Detect which cell encompasses the target text, then output its (X, Y) center coordinate. 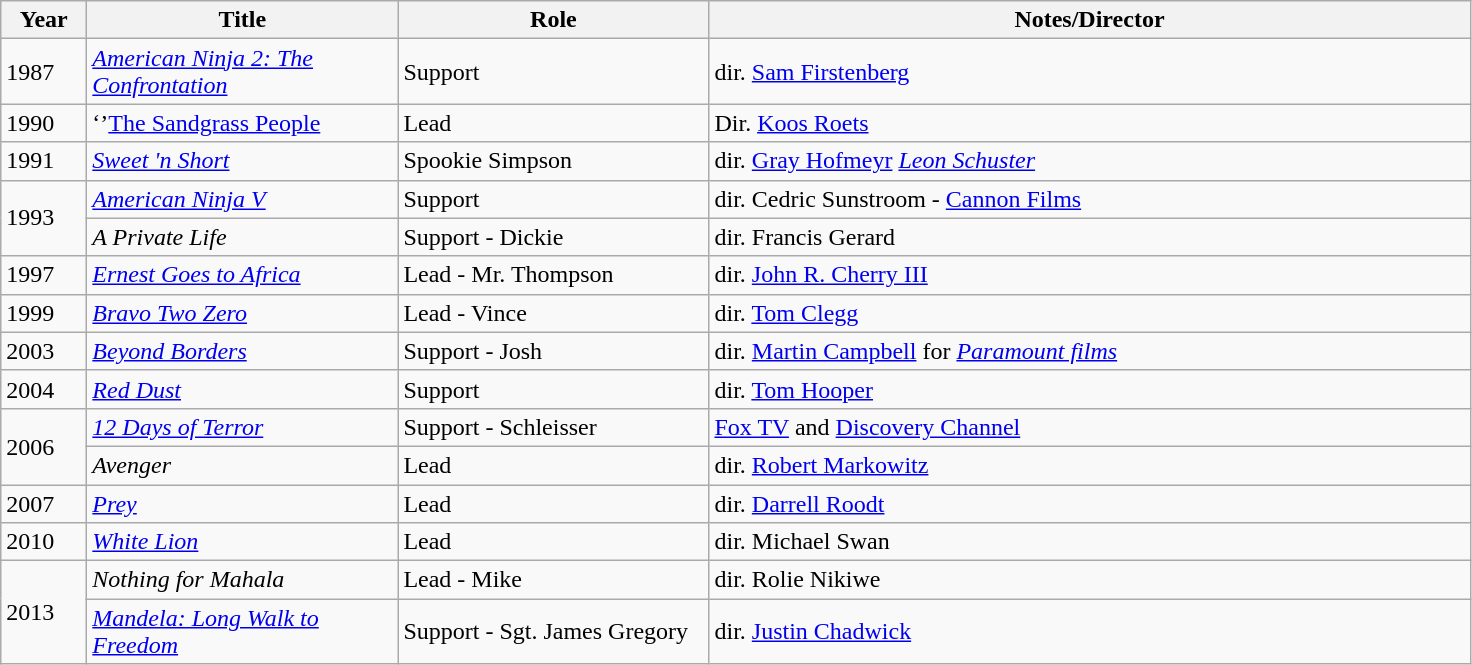
Support - Dickie (554, 237)
Beyond Borders (242, 351)
dir. Sam Firstenberg (1090, 72)
1991 (44, 161)
Prey (242, 503)
dir. Michael Swan (1090, 542)
American Ninja 2: The Confrontation (242, 72)
Red Dust (242, 389)
Lead - Vince (554, 313)
dir. John R. Cherry III (1090, 275)
Sweet 'n Short (242, 161)
2006 (44, 446)
‘’The Sandgrass People (242, 123)
dir. Cedric Sunstroom - Cannon Films (1090, 199)
1990 (44, 123)
2010 (44, 542)
White Lion (242, 542)
Bravo Two Zero (242, 313)
Support - Josh (554, 351)
dir. Robert Markowitz (1090, 465)
2004 (44, 389)
Lead - Mike (554, 580)
Ernest Goes to Africa (242, 275)
dir. Francis Gerard (1090, 237)
1997 (44, 275)
Fox TV and Discovery Channel (1090, 427)
Year (44, 20)
1987 (44, 72)
Dir. Koos Roets (1090, 123)
dir. Justin Chadwick (1090, 632)
2013 (44, 612)
Lead - Mr. Thompson (554, 275)
dir. Rolie Nikiwe (1090, 580)
2007 (44, 503)
dir. Tom Hooper (1090, 389)
dir. Gray Hofmeyr Leon Schuster (1090, 161)
dir. Martin Campbell for Paramount films (1090, 351)
Notes/Director (1090, 20)
Support - Schleisser (554, 427)
2003 (44, 351)
dir. Tom Clegg (1090, 313)
1999 (44, 313)
American Ninja V (242, 199)
Avenger (242, 465)
12 Days of Terror (242, 427)
Nothing for Mahala (242, 580)
Mandela: Long Walk to Freedom (242, 632)
Spookie Simpson (554, 161)
Title (242, 20)
Role (554, 20)
1993 (44, 218)
A Private Life (242, 237)
dir. Darrell Roodt (1090, 503)
Support - Sgt. James Gregory (554, 632)
